Capture the cell that displays the provided text and extract its [X, Y] central coordinate. 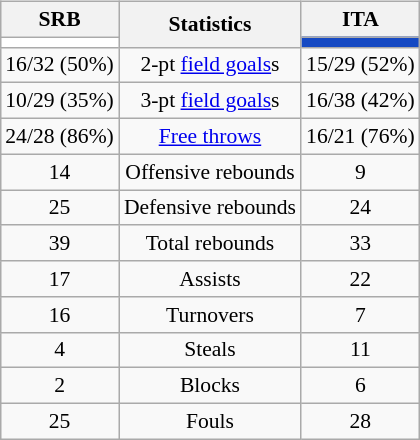
24 [360, 208]
15/29 (52%) [360, 65]
Offensive rebounds [210, 172]
7 [360, 314]
Fouls [210, 421]
2-pt field goalss [210, 65]
Statistics [210, 24]
33 [360, 243]
22 [360, 279]
39 [60, 243]
14 [60, 172]
11 [360, 350]
Defensive rebounds [210, 208]
28 [360, 421]
10/29 (35%) [60, 101]
4 [60, 350]
Free throws [210, 136]
16 [60, 314]
6 [360, 386]
SRB [60, 19]
17 [60, 279]
Blocks [210, 386]
16/32 (50%) [60, 65]
3-pt field goalss [210, 101]
Steals [210, 350]
16/21 (76%) [360, 136]
ITA [360, 19]
Total rebounds [210, 243]
Assists [210, 279]
24/28 (86%) [60, 136]
9 [360, 172]
16/38 (42%) [360, 101]
2 [60, 386]
Turnovers [210, 314]
